Search for the cell housing the specified text and yield its (X, Y) center coordinate. 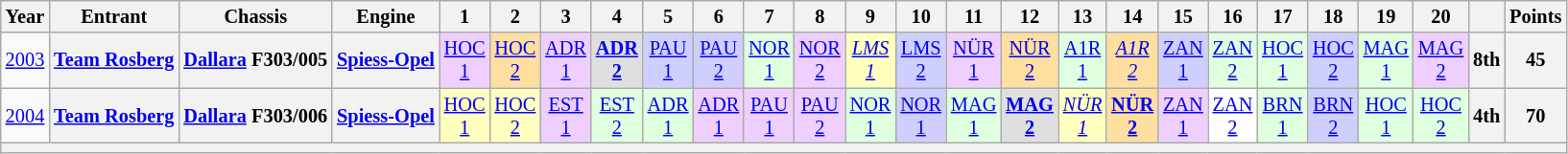
20 (1441, 16)
70 (1535, 116)
LMS2 (921, 60)
ADR2 (617, 60)
8 (820, 16)
17 (1282, 16)
2004 (25, 116)
2003 (25, 60)
EST1 (566, 116)
3 (566, 16)
9 (871, 16)
15 (1183, 16)
18 (1334, 16)
EST2 (617, 116)
Year (25, 16)
NOR2 (820, 60)
BRN1 (1282, 116)
14 (1132, 16)
5 (668, 16)
1 (464, 16)
11 (973, 16)
BRN2 (1334, 116)
10 (921, 16)
6 (718, 16)
A1R2 (1132, 60)
19 (1386, 16)
Dallara F303/006 (255, 116)
7 (770, 16)
45 (1535, 60)
8th (1486, 60)
Engine (386, 16)
4 (617, 16)
Dallara F303/005 (255, 60)
Entrant (113, 16)
Points (1535, 16)
13 (1082, 16)
4th (1486, 116)
LMS1 (871, 60)
16 (1233, 16)
2 (514, 16)
12 (1030, 16)
A1R1 (1082, 60)
Chassis (255, 16)
